For the text-containing cell, return its midpoint in (x, y) coordinate format. 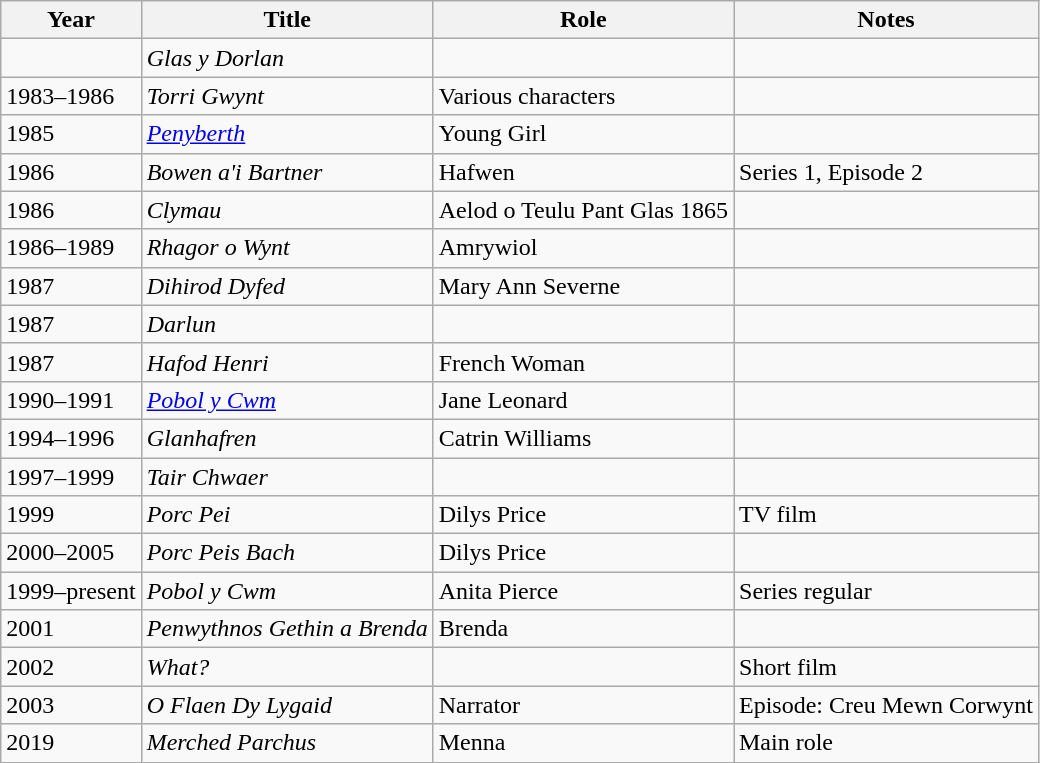
Amrywiol (583, 248)
2001 (71, 629)
Main role (886, 743)
1990–1991 (71, 400)
Hafod Henri (287, 362)
1985 (71, 134)
Title (287, 20)
Series regular (886, 591)
Brenda (583, 629)
Rhagor o Wynt (287, 248)
Glas y Dorlan (287, 58)
Merched Parchus (287, 743)
Short film (886, 667)
1986–1989 (71, 248)
O Flaen Dy Lygaid (287, 705)
1999–present (71, 591)
Bowen a'i Bartner (287, 172)
Clymau (287, 210)
Young Girl (583, 134)
Glanhafren (287, 438)
Mary Ann Severne (583, 286)
Year (71, 20)
Jane Leonard (583, 400)
1994–1996 (71, 438)
Penwythnos Gethin a Brenda (287, 629)
2003 (71, 705)
Notes (886, 20)
Catrin Williams (583, 438)
Porc Peis Bach (287, 553)
2002 (71, 667)
French Woman (583, 362)
Torri Gwynt (287, 96)
Aelod o Teulu Pant Glas 1865 (583, 210)
1999 (71, 515)
Narrator (583, 705)
Series 1, Episode 2 (886, 172)
Tair Chwaer (287, 477)
1997–1999 (71, 477)
What? (287, 667)
Porc Pei (287, 515)
TV film (886, 515)
Anita Pierce (583, 591)
Penyberth (287, 134)
Dihirod Dyfed (287, 286)
2000–2005 (71, 553)
Hafwen (583, 172)
2019 (71, 743)
Various characters (583, 96)
1983–1986 (71, 96)
Role (583, 20)
Darlun (287, 324)
Episode: Creu Mewn Corwynt (886, 705)
Menna (583, 743)
